Detect which cell encompasses the target text, then output its [X, Y] center coordinate. 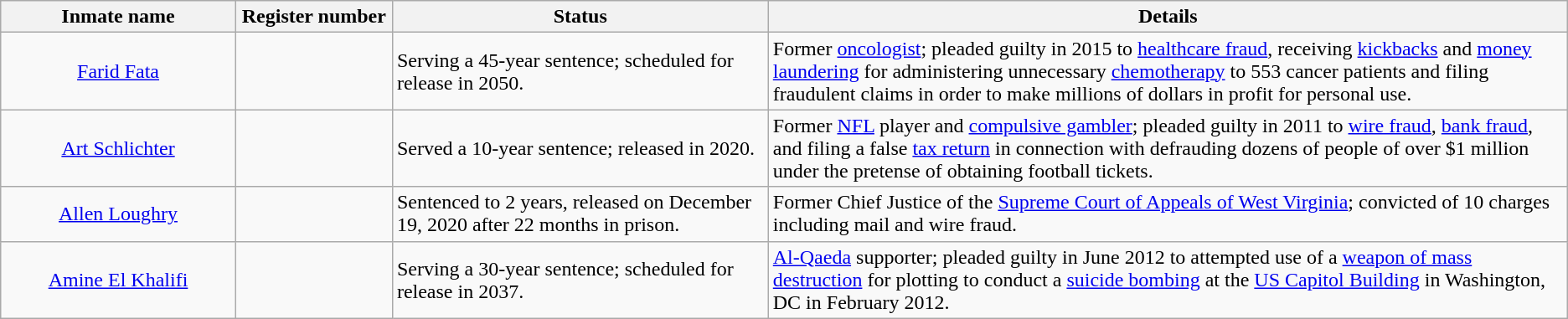
Serving a 30-year sentence; scheduled for release in 2037. [580, 280]
Sentenced to 2 years, released on December 19, 2020 after 22 months in prison. [580, 214]
Amine El Khalifi [119, 280]
Farid Fata [119, 71]
Allen Loughry [119, 214]
Register number [313, 17]
Former Chief Justice of the Supreme Court of Appeals of West Virginia; convicted of 10 charges including mail and wire fraud. [1168, 214]
Details [1168, 17]
Art Schlichter [119, 148]
Serving a 45-year sentence; scheduled for release in 2050. [580, 71]
Inmate name [119, 17]
Status [580, 17]
Served a 10-year sentence; released in 2020. [580, 148]
